Scan for the cell matching the given text and deliver its (X, Y) coordinate at center. 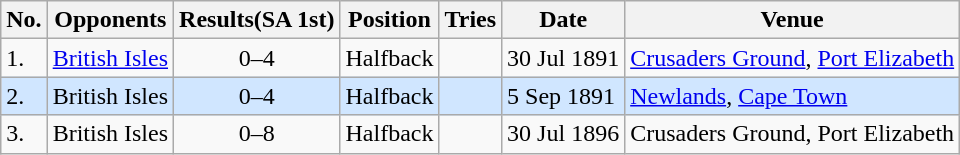
Position (390, 20)
30 Jul 1891 (564, 58)
Tries (470, 20)
3. (24, 134)
2. (24, 96)
No. (24, 20)
0–8 (257, 134)
Date (564, 20)
Venue (792, 20)
Newlands, Cape Town (792, 96)
Results(SA 1st) (257, 20)
5 Sep 1891 (564, 96)
1. (24, 58)
Opponents (110, 20)
30 Jul 1896 (564, 134)
